Return (X, Y) of the center of cell containing provided text 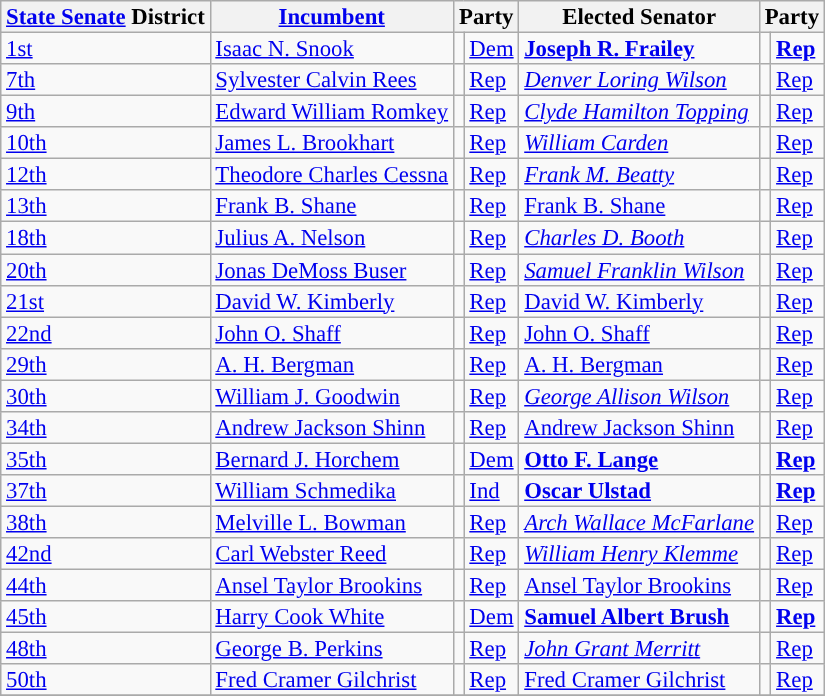
48th (106, 649)
44th (106, 586)
37th (106, 491)
Charles D. Booth (639, 238)
Isaac N. Snook (332, 49)
Denver Loring Wilson (639, 80)
21st (106, 301)
William J. Goodwin (332, 396)
22nd (106, 333)
Theodore Charles Cessna (332, 175)
18th (106, 238)
9th (106, 112)
Oscar Ulstad (639, 491)
20th (106, 270)
Incumbent (332, 17)
William Henry Klemme (639, 554)
Harry Cook White (332, 617)
Clyde Hamilton Topping (639, 112)
Arch Wallace McFarlane (639, 522)
Joseph R. Frailey (639, 49)
30th (106, 396)
35th (106, 459)
13th (106, 206)
William Schmedika (332, 491)
Samuel Franklin Wilson (639, 270)
Bernard J. Horchem (332, 459)
12th (106, 175)
Ind (492, 491)
Frank M. Beatty (639, 175)
29th (106, 364)
10th (106, 143)
7th (106, 80)
42nd (106, 554)
Jonas DeMoss Buser (332, 270)
John Grant Merritt (639, 649)
State Senate District (106, 17)
34th (106, 428)
Edward William Romkey (332, 112)
Julius A. Nelson (332, 238)
50th (106, 680)
1st (106, 49)
45th (106, 617)
George Allison Wilson (639, 396)
James L. Brookhart (332, 143)
Otto F. Lange (639, 459)
Melville L. Bowman (332, 522)
Sylvester Calvin Rees (332, 80)
Samuel Albert Brush (639, 617)
Elected Senator (639, 17)
William Carden (639, 143)
38th (106, 522)
Carl Webster Reed (332, 554)
George B. Perkins (332, 649)
